For the text-containing cell, return its midpoint in [X, Y] coordinate format. 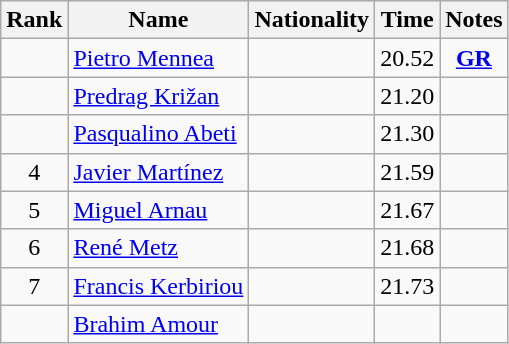
4 [34, 172]
21.67 [408, 210]
7 [34, 286]
20.52 [408, 58]
Nationality [312, 20]
Notes [474, 20]
Predrag Križan [158, 96]
Miguel Arnau [158, 210]
Francis Kerbiriou [158, 286]
Pietro Mennea [158, 58]
6 [34, 248]
21.68 [408, 248]
René Metz [158, 248]
Brahim Amour [158, 324]
Name [158, 20]
5 [34, 210]
21.73 [408, 286]
Javier Martínez [158, 172]
Pasqualino Abeti [158, 134]
21.59 [408, 172]
Rank [34, 20]
Time [408, 20]
GR [474, 58]
21.20 [408, 96]
21.30 [408, 134]
